Capture the cell that displays the provided text and extract its (X, Y) central coordinate. 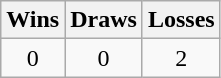
2 (181, 58)
Draws (104, 20)
Losses (181, 20)
Wins (33, 20)
